Capture the cell that displays the provided text and extract its (x, y) central coordinate. 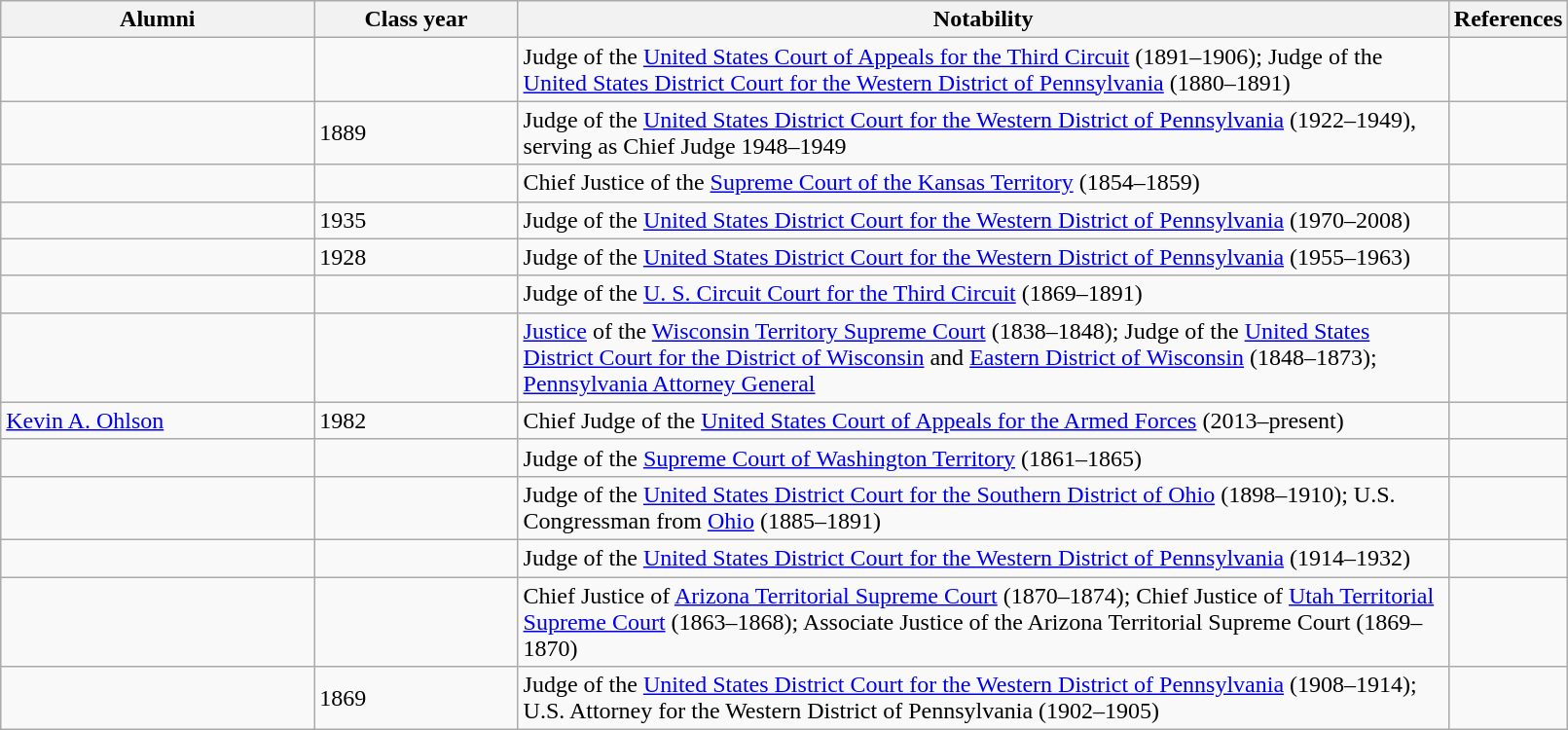
References (1509, 19)
1889 (417, 132)
Chief Judge of the United States Court of Appeals for the Armed Forces (2013–present) (983, 420)
Chief Justice of the Supreme Court of the Kansas Territory (1854–1859) (983, 183)
Notability (983, 19)
1928 (417, 257)
Alumni (158, 19)
1869 (417, 699)
Kevin A. Ohlson (158, 420)
Judge of the U. S. Circuit Court for the Third Circuit (1869–1891) (983, 294)
Judge of the United States District Court for the Western District of Pennsylvania (1970–2008) (983, 220)
1935 (417, 220)
1982 (417, 420)
Judge of the United States District Court for the Western District of Pennsylvania (1922–1949), serving as Chief Judge 1948–1949 (983, 132)
Judge of the Supreme Court of Washington Territory (1861–1865) (983, 457)
Class year (417, 19)
Judge of the United States District Court for the Western District of Pennsylvania (1914–1932) (983, 558)
Judge of the United States District Court for the Southern District of Ohio (1898–1910); U.S. Congressman from Ohio (1885–1891) (983, 508)
Judge of the United States District Court for the Western District of Pennsylvania (1955–1963) (983, 257)
